Determine the [x, y] coordinate at the center of the cell enclosing the given text.  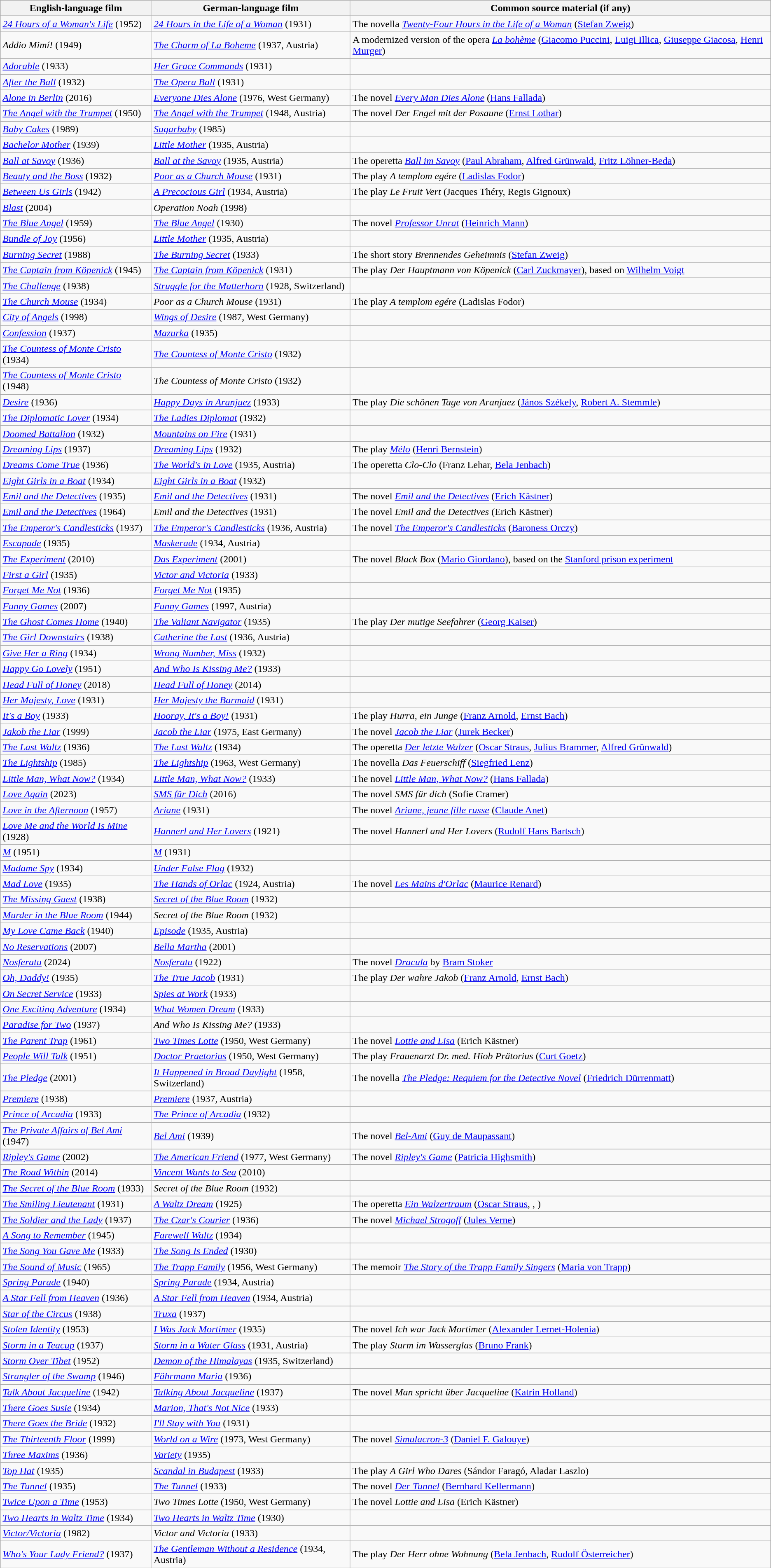
Alone in Berlin (2016) [76, 98]
Forget Me Not (1935) [250, 590]
Storm Over Tibet (1952) [76, 1361]
24 Hours of a Woman's Life (1952) [76, 24]
The Prince of Arcadia (1932) [250, 1114]
SMS für Dich (2016) [250, 794]
Variety (1935) [250, 1455]
The novella The Pledge: Requiem for the Detective Novel (Friedrich Dürrenmatt) [560, 1078]
Vincent Wants to Sea (2010) [250, 1172]
The Diplomatic Lover (1934) [76, 418]
Catherine the Last (1936, Austria) [250, 637]
Head Full of Honey (2014) [250, 684]
Three Maxims (1936) [76, 1455]
The play Le Fruit Vert (Jacques Théry, Regis Gignoux) [560, 192]
The play A Girl Who Dares (Sándor Faragó, Aladar Laszlo) [560, 1470]
The Song You Gave Me (1933) [76, 1251]
Fährmann Maria (1936) [250, 1376]
The Captain from Köpenick (1945) [76, 270]
World on a Wire (1973, West Germany) [250, 1439]
The Song Is Ended (1930) [250, 1251]
Marion, That's Not Nice (1933) [250, 1408]
Storm in a Water Glass (1931, Austria) [250, 1345]
Between Us Girls (1942) [76, 192]
The Last Waltz (1936) [76, 747]
Truxa (1937) [250, 1314]
The Blue Angel (1930) [250, 223]
The novel Simulacron-3 (Daniel F. Galouye) [560, 1439]
A Star Fell from Heaven (1934, Austria) [250, 1298]
The True Jacob (1931) [250, 978]
The novel Man spricht über Jacqueline (Katrin Holland) [560, 1392]
The Church Mouse (1934) [76, 302]
The Secret of the Blue Room (1933) [76, 1188]
The operetta Ein Walzertraum (Oscar Straus, , ) [560, 1204]
The novel Der Tunnel (Bernhard Kellermann) [560, 1486]
Desire (1936) [76, 402]
Two Hearts in Waltz Time (1930) [250, 1517]
A Song to Remember (1945) [76, 1235]
Talking About Jacqueline (1937) [250, 1392]
Forget Me Not (1936) [76, 590]
Adorable (1933) [76, 66]
The Countess of Monte Cristo (1948) [76, 381]
Ripley's Game (2002) [76, 1157]
The Emperor's Candlesticks (1936, Austria) [250, 528]
M (1931) [250, 852]
Spies at Work (1933) [250, 993]
The Gentleman Without a Residence (1934, Austria) [250, 1555]
On Secret Service (1933) [76, 993]
Jakob the Liar (1999) [76, 731]
Wrong Number, Miss (1932) [250, 653]
There Goes the Bride (1932) [76, 1423]
Doctor Praetorius (1950, West Germany) [250, 1056]
The World's in Love (1935, Austria) [250, 465]
After the Ball (1932) [76, 82]
Love Me and the World Is Mine (1928) [76, 831]
Hannerl and Her Lovers (1921) [250, 831]
The novel Ich war Jack Mortimer (Alexander Lernet-Holenia) [560, 1329]
No Reservations (2007) [76, 946]
I'll Stay with You (1931) [250, 1423]
A Precocious Girl (1934, Austria) [250, 192]
The Lightship (1963, West Germany) [250, 763]
Funny Games (1997, Austria) [250, 606]
Happy Go Lovely (1951) [76, 669]
Ariane (1931) [250, 810]
The Smiling Lieutenant (1931) [76, 1204]
Ball at the Savoy (1935, Austria) [250, 160]
Eight Girls in a Boat (1934) [76, 481]
There Goes Susie (1934) [76, 1408]
The novel Little Man, What Now? (Hans Fallada) [560, 779]
Murder in the Blue Room (1944) [76, 915]
Two Hearts in Waltz Time (1934) [76, 1517]
The Challenge (1938) [76, 286]
The novel Les Mains d'Orlac (Maurice Renard) [560, 884]
Das Experiment (2001) [250, 559]
Baby Cakes (1989) [76, 129]
Nosferatu (2024) [76, 962]
Demon of the Himalayas (1935, Switzerland) [250, 1361]
Bundle of Joy (1956) [76, 239]
Mad Love (1935) [76, 884]
The Angel with the Trumpet (1948, Austria) [250, 113]
Love in the Afternoon (1957) [76, 810]
Little Man, What Now? (1933) [250, 779]
Funny Games (2007) [76, 606]
The Trapp Family (1956, West Germany) [250, 1267]
Dreams Come True (1936) [76, 465]
The Blue Angel (1959) [76, 223]
The play Der Hauptmann von Köpenick (Carl Zuckmayer), based on Wilhelm Voigt [560, 270]
The Last Waltz (1934) [250, 747]
What Women Dream (1933) [250, 1009]
The play Der mutige Seefahrer (Georg Kaiser) [560, 622]
Premiere (1937, Austria) [250, 1099]
The Hands of Orlac (1924, Austria) [250, 884]
The Lightship (1985) [76, 763]
Premiere (1938) [76, 1099]
It's a Boy (1933) [76, 716]
The novel Ariane, jeune fille russe (Claude Anet) [560, 810]
Star of the Circus (1938) [76, 1314]
Give Her a Ring (1934) [76, 653]
Blast (2004) [76, 207]
The novel Ripley's Game (Patricia Highsmith) [560, 1157]
The novel Dracula by Bram Stoker [560, 962]
Love Again (2023) [76, 794]
Under False Flag (1932) [250, 868]
The memoir The Story of the Trapp Family Singers (Maria von Trapp) [560, 1267]
People Will Talk (1951) [76, 1056]
Paradise for Two (1937) [76, 1025]
The Girl Downstairs (1938) [76, 637]
Maskerade (1934, Austria) [250, 543]
The short story Brennendes Geheimnis (Stefan Zweig) [560, 255]
Strangler of the Swamp (1946) [76, 1376]
The operetta Ball im Savoy (Paul Abraham, Alfred Grünwald, Fritz Löhner-Beda) [560, 160]
The Private Affairs of Bel Ami (1947) [76, 1135]
24 Hours in the Life of a Woman (1931) [250, 24]
The Charm of La Boheme (1937, Austria) [250, 45]
The novel Michael Strogoff (Jules Verne) [560, 1219]
The Ladies Diplomat (1932) [250, 418]
A Waltz Dream (1925) [250, 1204]
The play Der wahre Jakob (Franz Arnold, Ernst Bach) [560, 978]
The play Hurra, ein Junge (Franz Arnold, Ernst Bach) [560, 716]
Jacob the Liar (1975, East Germany) [250, 731]
The novella Das Feuerschiff (Siegfried Lenz) [560, 763]
The Missing Guest (1938) [76, 899]
The Pledge (2001) [76, 1078]
The novel Black Box (Mario Giordano), based on the Stanford prison experiment [560, 559]
Eight Girls in a Boat (1932) [250, 481]
Victor/Victoria (1982) [76, 1533]
Little Man, What Now? (1934) [76, 779]
The Tunnel (1933) [250, 1486]
Ball at Savoy (1936) [76, 160]
The Road Within (2014) [76, 1172]
Bella Martha (2001) [250, 946]
Madame Spy (1934) [76, 868]
Wings of Desire (1987, West Germany) [250, 317]
Her Majesty the Barmaid (1931) [250, 700]
Stolen Identity (1953) [76, 1329]
The novel Bel-Ami (Guy de Maupassant) [560, 1135]
German-language film [250, 8]
The Valiant Navigator (1935) [250, 622]
The Countess of Monte Cristo (1934) [76, 354]
Emil and the Detectives (1964) [76, 512]
The Sound of Music (1965) [76, 1267]
The Burning Secret (1933) [250, 255]
The play Sturm im Wasserglas (Bruno Frank) [560, 1345]
The Ghost Comes Home (1940) [76, 622]
Storm in a Teacup (1937) [76, 1345]
Scandal in Budapest (1933) [250, 1470]
The operetta Der letzte Walzer (Oscar Straus, Julius Brammer, Alfred Grünwald) [560, 747]
It Happened in Broad Daylight (1958, Switzerland) [250, 1078]
M (1951) [76, 852]
Mountains on Fire (1931) [250, 433]
Twice Upon a Time (1953) [76, 1502]
The Czar's Courier (1936) [250, 1219]
A Star Fell from Heaven (1936) [76, 1298]
Dreaming Lips (1937) [76, 449]
Bel Ami (1939) [250, 1135]
Talk About Jacqueline (1942) [76, 1392]
My Love Came Back (1940) [76, 931]
Sugarbaby (1985) [250, 129]
Emil and the Detectives (1935) [76, 496]
The Experiment (2010) [76, 559]
The novel Jacob the Liar (Jurek Becker) [560, 731]
Her Majesty, Love (1931) [76, 700]
A modernized version of the opera La bohème (Giacomo Puccini, Luigi Illica, Giuseppe Giacosa, Henri Murger) [560, 45]
The Angel with the Trumpet (1950) [76, 113]
I Was Jack Mortimer (1935) [250, 1329]
One Exciting Adventure (1934) [76, 1009]
The Captain from Köpenick (1931) [250, 270]
Episode (1935, Austria) [250, 931]
The novel SMS für dich (Sofie Cramer) [560, 794]
The Thirteenth Floor (1999) [76, 1439]
Farewell Waltz (1934) [250, 1235]
The novel The Emperor's Candlesticks (Baroness Orczy) [560, 528]
Common source material (if any) [560, 8]
Burning Secret (1988) [76, 255]
English-language film [76, 8]
The play Mélo (Henri Bernstein) [560, 449]
Prince of Arcadia (1933) [76, 1114]
Oh, Daddy! (1935) [76, 978]
The Opera Ball (1931) [250, 82]
Operation Noah (1998) [250, 207]
The Soldier and the Lady (1937) [76, 1219]
The play Die schönen Tage von Aranjuez (János Székely, Robert A. Stemmle) [560, 402]
First a Girl (1935) [76, 575]
Escapade (1935) [76, 543]
City of Angels (1998) [76, 317]
Dreaming Lips (1932) [250, 449]
The novel Der Engel mit der Posaune (Ernst Lothar) [560, 113]
Struggle for the Matterhorn (1928, Switzerland) [250, 286]
Doomed Battalion (1932) [76, 433]
Nosferatu (1922) [250, 962]
Bachelor Mother (1939) [76, 145]
Happy Days in Aranjuez (1933) [250, 402]
Hooray, It's a Boy! (1931) [250, 716]
Who's Your Lady Friend? (1937) [76, 1555]
The novel Every Man Dies Alone (Hans Fallada) [560, 98]
Head Full of Honey (2018) [76, 684]
The novel Hannerl and Her Lovers (Rudolf Hans Bartsch) [560, 831]
The operetta Clo-Clo (Franz Lehar, Bela Jenbach) [560, 465]
Spring Parade (1940) [76, 1282]
Mazurka (1935) [250, 333]
Confession (1937) [76, 333]
The play Frauenarzt Dr. med. Hiob Prätorius (Curt Goetz) [560, 1056]
Spring Parade (1934, Austria) [250, 1282]
Beauty and the Boss (1932) [76, 176]
Addio Mimí! (1949) [76, 45]
The American Friend (1977, West Germany) [250, 1157]
Her Grace Commands (1931) [250, 66]
The play Der Herr ohne Wohnung (Bela Jenbach, Rudolf Österreicher) [560, 1555]
The novel Professor Unrat (Heinrich Mann) [560, 223]
The Parent Trap (1961) [76, 1041]
The Emperor's Candlesticks (1937) [76, 528]
Everyone Dies Alone (1976, West Germany) [250, 98]
Top Hat (1935) [76, 1470]
The novella Twenty-Four Hours in the Life of a Woman (Stefan Zweig) [560, 24]
The Tunnel (1935) [76, 1486]
